From the cell containing the given text, extract its center point as (x, y) coordinate. 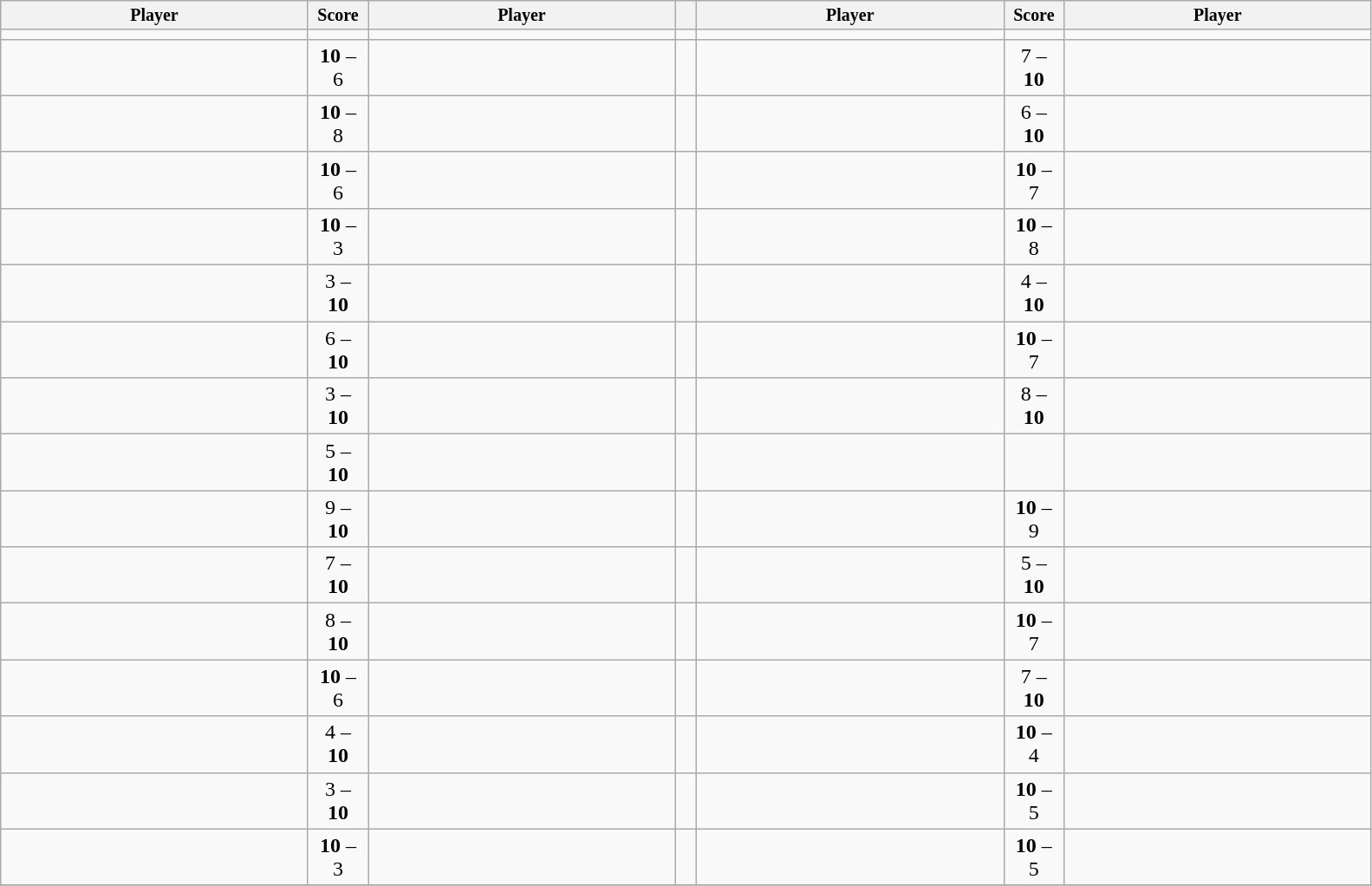
10 – 4 (1033, 744)
9 – 10 (338, 518)
10 – 9 (1033, 518)
